Determine the [x, y] coordinate at the center of the cell enclosing the given text.  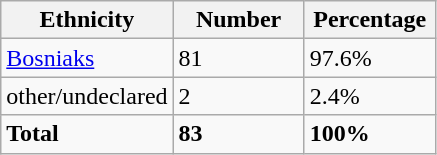
100% [370, 134]
Bosniaks [87, 58]
2 [238, 96]
Number [238, 20]
other/undeclared [87, 96]
2.4% [370, 96]
Ethnicity [87, 20]
81 [238, 58]
97.6% [370, 58]
83 [238, 134]
Percentage [370, 20]
Total [87, 134]
